From the cell containing the given text, extract its center point as [x, y] coordinate. 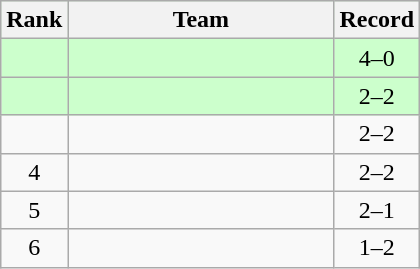
5 [34, 210]
Team [201, 20]
2–1 [377, 210]
Rank [34, 20]
1–2 [377, 248]
4 [34, 172]
4–0 [377, 58]
6 [34, 248]
Record [377, 20]
